From the cell containing the given text, extract its center point as (X, Y) coordinate. 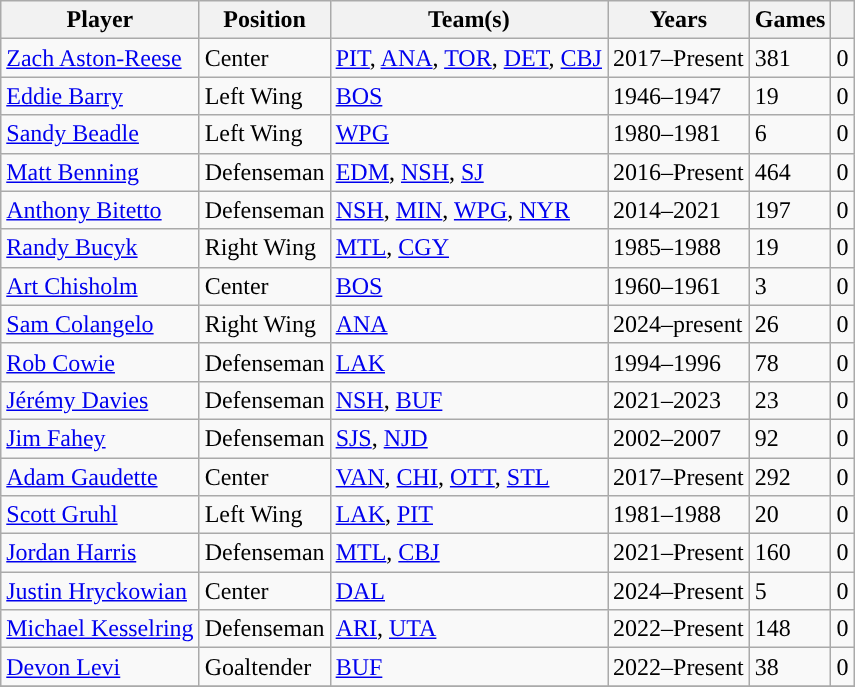
Randy Bucyk (100, 248)
197 (790, 210)
23 (790, 400)
2024–present (679, 324)
ANA (468, 324)
Michael Kesselring (100, 629)
78 (790, 362)
Scott Gruhl (100, 515)
Position (264, 20)
20 (790, 515)
LAK (468, 362)
Rob Cowie (100, 362)
BUF (468, 667)
DAL (468, 591)
Devon Levi (100, 667)
Adam Gaudette (100, 477)
Goaltender (264, 667)
Matt Benning (100, 172)
Jim Fahey (100, 438)
Games (790, 20)
2024–Present (679, 591)
2014–2021 (679, 210)
148 (790, 629)
Justin Hryckowian (100, 591)
3 (790, 286)
292 (790, 477)
Anthony Bitetto (100, 210)
5 (790, 591)
1985–1988 (679, 248)
6 (790, 134)
381 (790, 58)
SJS, NJD (468, 438)
EDM, NSH, SJ (468, 172)
Jérémy Davies (100, 400)
26 (790, 324)
PIT, ANA, TOR, DET, CBJ (468, 58)
1960–1961 (679, 286)
2021–2023 (679, 400)
Sam Colangelo (100, 324)
160 (790, 553)
Jordan Harris (100, 553)
Team(s) (468, 20)
1946–1947 (679, 96)
LAK, PIT (468, 515)
2016–Present (679, 172)
MTL, CBJ (468, 553)
1994–1996 (679, 362)
Years (679, 20)
Zach Aston-Reese (100, 58)
NSH, BUF (468, 400)
1981–1988 (679, 515)
Art Chisholm (100, 286)
Player (100, 20)
NSH, MIN, WPG, NYR (468, 210)
WPG (468, 134)
MTL, CGY (468, 248)
Eddie Barry (100, 96)
38 (790, 667)
1980–1981 (679, 134)
92 (790, 438)
2002–2007 (679, 438)
VAN, CHI, OTT, STL (468, 477)
464 (790, 172)
Sandy Beadle (100, 134)
ARI, UTA (468, 629)
2021–Present (679, 553)
